Provide the [X, Y] coordinate of the cell's center where the given text is located.  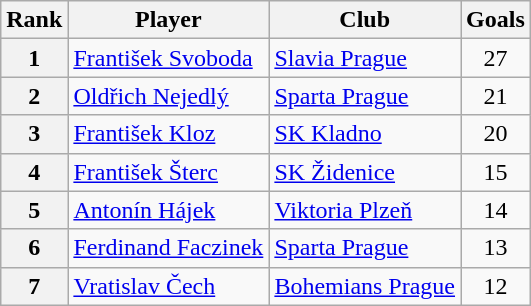
Club [365, 20]
27 [496, 58]
6 [34, 248]
SK Židenice [365, 172]
1 [34, 58]
Goals [496, 20]
František Kloz [168, 134]
3 [34, 134]
František Šterc [168, 172]
20 [496, 134]
7 [34, 286]
SK Kladno [365, 134]
Slavia Prague [365, 58]
Vratislav Čech [168, 286]
Antonín Hájek [168, 210]
Viktoria Plzeň [365, 210]
4 [34, 172]
2 [34, 96]
21 [496, 96]
Ferdinand Faczinek [168, 248]
Rank [34, 20]
František Svoboda [168, 58]
14 [496, 210]
15 [496, 172]
12 [496, 286]
Bohemians Prague [365, 286]
Player [168, 20]
Oldřich Nejedlý [168, 96]
13 [496, 248]
5 [34, 210]
